Find where the given text appears and provide that cell's center as (x, y) coordinate. 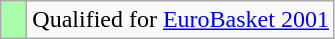
Qualified for EuroBasket 2001 (181, 20)
